Identify which cell holds the provided text, then report its [x, y] central coordinate. 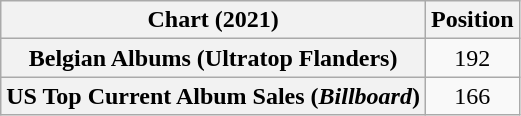
192 [472, 58]
Belgian Albums (Ultratop Flanders) [214, 58]
166 [472, 96]
Position [472, 20]
US Top Current Album Sales (Billboard) [214, 96]
Chart (2021) [214, 20]
